Search for the cell housing the specified text and yield its (X, Y) center coordinate. 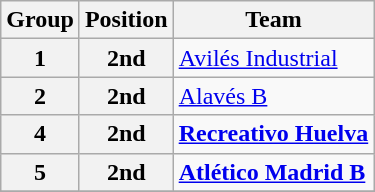
Atlético Madrid B (274, 172)
Avilés Industrial (274, 58)
Position (126, 20)
Recreativo Huelva (274, 134)
1 (40, 58)
5 (40, 172)
Group (40, 20)
Alavés B (274, 96)
Team (274, 20)
4 (40, 134)
2 (40, 96)
